Detect which cell encompasses the target text, then output its (X, Y) center coordinate. 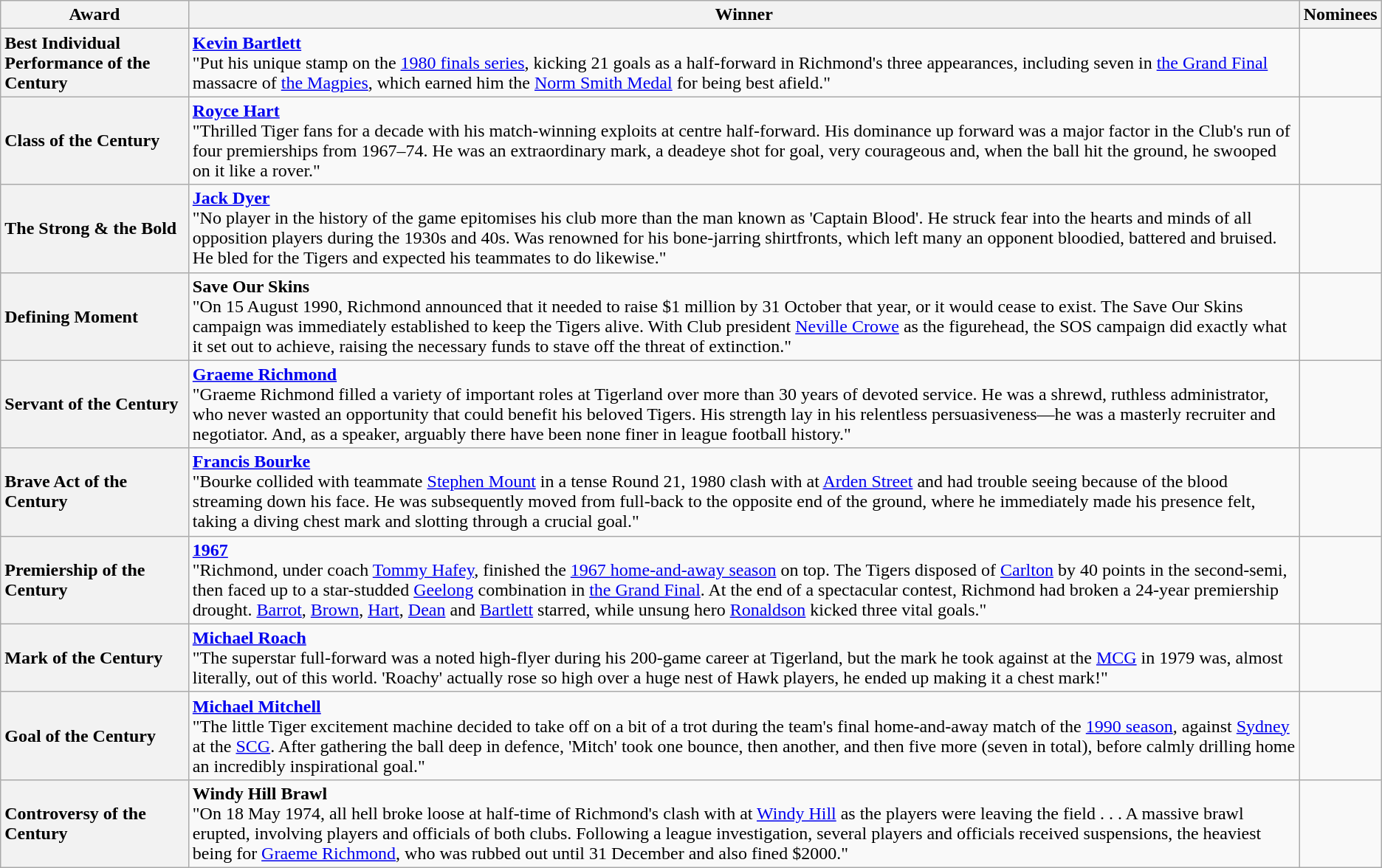
Award (94, 15)
Servant of the Century (94, 404)
Brave Act of the Century (94, 492)
The Strong & the Bold (94, 229)
Goal of the Century (94, 735)
Class of the Century (94, 140)
Premiership of the Century (94, 580)
Nominees (1341, 15)
Best Individual Performance of the Century (94, 63)
Winner (744, 15)
Mark of the Century (94, 658)
Defining Moment (94, 316)
Controversy of the Century (94, 824)
